Provide the [x, y] coordinate of the cell's center where the given text is located.  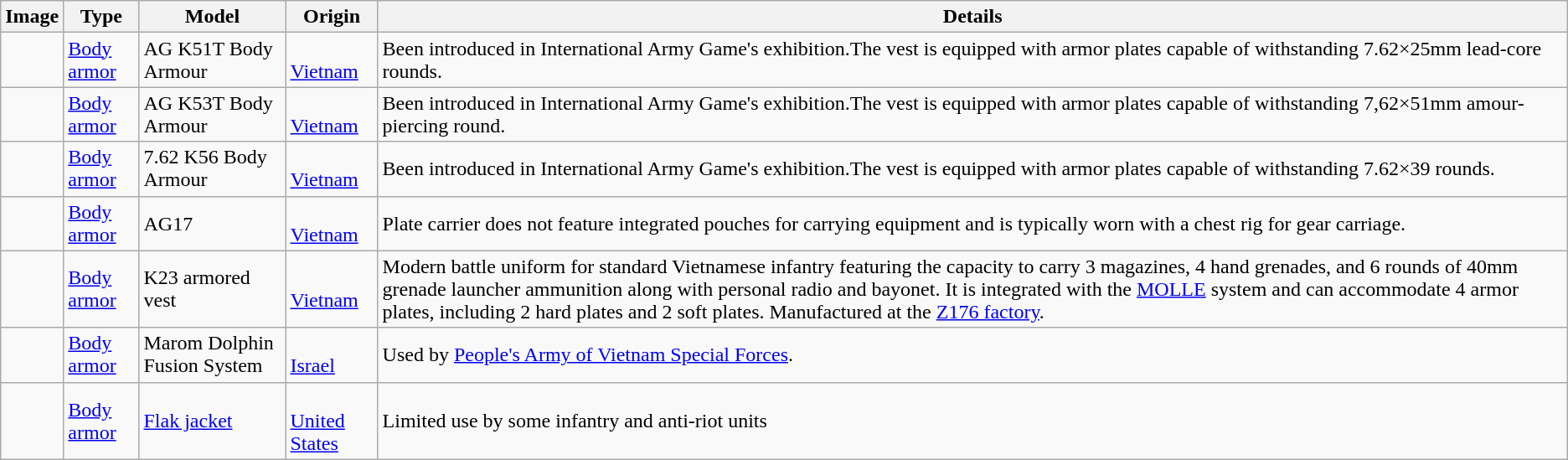
AG17 [213, 223]
AG K51T Body Armour [213, 60]
Origin [332, 17]
Israel [332, 355]
Details [972, 17]
7.62 K56 Body Armour [213, 169]
Flak jacket [213, 421]
Used by People's Army of Vietnam Special Forces. [972, 355]
Limited use by some infantry and anti-riot units [972, 421]
Marom Dolphin Fusion System [213, 355]
Been introduced in International Army Game's exhibition.The vest is equipped with armor plates capable of withstanding 7.62×25mm lead-core rounds. [972, 60]
Type [101, 17]
Plate carrier does not feature integrated pouches for carrying equipment and is typically worn with a chest rig for gear carriage. [972, 223]
AG K53T Body Armour [213, 114]
Model [213, 17]
United States [332, 421]
Been introduced in International Army Game's exhibition.The vest is equipped with armor plates capable of withstanding 7.62×39 rounds. [972, 169]
K23 armored vest [213, 289]
Image [32, 17]
